Identify which cell holds the provided text, then report its (X, Y) central coordinate. 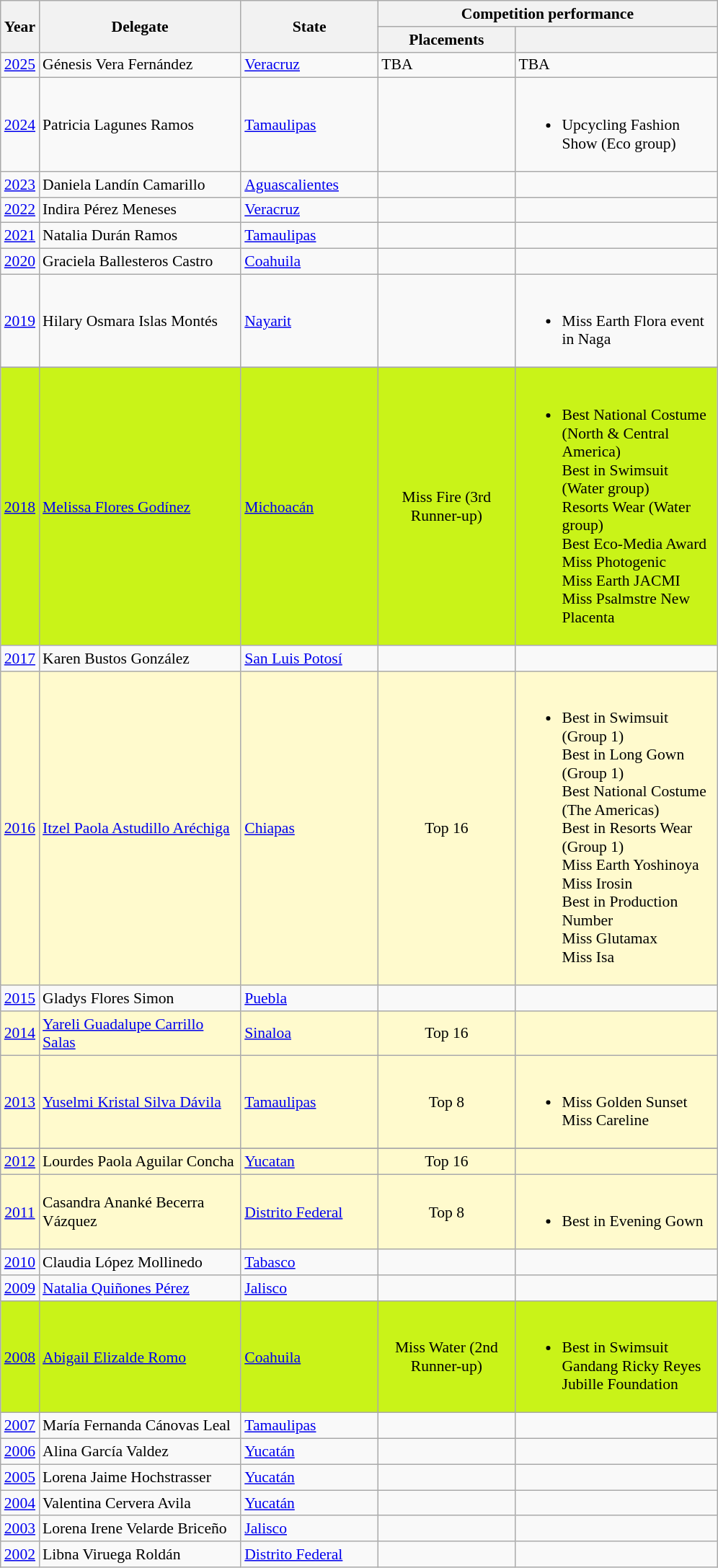
2019 (20, 321)
2012 (20, 1162)
Yuselmi Kristal Silva Dávila (140, 1102)
2013 (20, 1102)
Miss Water (2nd Runner-up) (446, 1357)
María Fernanda Cánovas Leal (140, 1426)
Casandra Ananké Becerra Vázquez (140, 1212)
Lorena Jaime Hochstrasser (140, 1478)
Patricia Lagunes Ramos (140, 125)
2010 (20, 1263)
Daniela Landín Camarillo (140, 185)
Gladys Flores Simon (140, 998)
Lorena Irene Velarde Briceño (140, 1529)
Best in Evening Gown (616, 1212)
2011 (20, 1212)
Placements (446, 40)
2016 (20, 829)
2020 (20, 262)
Claudia López Mollinedo (140, 1263)
Delegate (140, 26)
Tabasco (309, 1263)
2007 (20, 1426)
Miss Earth Flora event in Naga (616, 321)
Aguascalientes (309, 185)
Yareli Guadalupe Carrillo Salas (140, 1033)
State (309, 26)
Chiapas (309, 829)
2003 (20, 1529)
2017 (20, 659)
2022 (20, 210)
2004 (20, 1503)
Puebla (309, 998)
Upcycling Fashion Show (Eco group) (616, 125)
Hilary Osmara Islas Montés (140, 321)
2015 (20, 998)
Itzel Paola Astudillo Aréchiga (140, 829)
Libna Viruega Roldán (140, 1554)
Best in SwimsuitGandang Ricky ReyesJubille Foundation (616, 1357)
Miss Fire (3rd Runner-up) (446, 506)
2009 (20, 1288)
San Luis Potosí (309, 659)
Génesis Vera Fernández (140, 65)
Lourdes Paola Aguilar Concha (140, 1162)
Melissa Flores Godínez (140, 506)
2021 (20, 236)
Nayarit (309, 321)
Indira Pérez Meneses (140, 210)
Sinaloa (309, 1033)
2005 (20, 1478)
Abigail Elizalde Romo (140, 1357)
2002 (20, 1554)
Alina García Valdez (140, 1452)
2023 (20, 185)
Yucatan (309, 1162)
Michoacán (309, 506)
Natalia Quiñones Pérez (140, 1288)
Year (20, 26)
Karen Bustos González (140, 659)
2014 (20, 1033)
Valentina Cervera Avila (140, 1503)
Graciela Ballesteros Castro (140, 262)
2024 (20, 125)
2018 (20, 506)
2008 (20, 1357)
2006 (20, 1452)
Miss Golden SunsetMiss Careline (616, 1102)
Competition performance (547, 14)
Natalia Durán Ramos (140, 236)
2025 (20, 65)
